Scan for the cell matching the given text and deliver its (X, Y) coordinate at center. 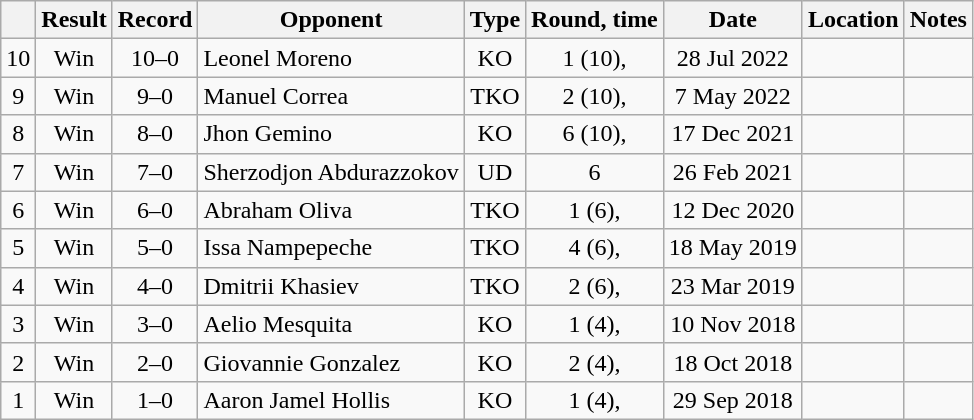
6 (10), (595, 134)
28 Jul 2022 (732, 58)
Manuel Correa (331, 96)
2–0 (155, 362)
Jhon Gemino (331, 134)
10 (18, 58)
Leonel Moreno (331, 58)
Dmitrii Khasiev (331, 286)
Abraham Oliva (331, 210)
17 Dec 2021 (732, 134)
29 Sep 2018 (732, 400)
3–0 (155, 324)
Location (853, 20)
Sherzodjon Abdurazzokov (331, 172)
10–0 (155, 58)
1 (10), (595, 58)
1 (18, 400)
Opponent (331, 20)
26 Feb 2021 (732, 172)
8 (18, 134)
7–0 (155, 172)
2 (6), (595, 286)
23 Mar 2019 (732, 286)
Round, time (595, 20)
UD (494, 172)
10 Nov 2018 (732, 324)
4 (6), (595, 248)
1–0 (155, 400)
Notes (938, 20)
18 May 2019 (732, 248)
Date (732, 20)
7 May 2022 (732, 96)
Aelio Mesquita (331, 324)
Giovannie Gonzalez (331, 362)
7 (18, 172)
2 (18, 362)
5–0 (155, 248)
12 Dec 2020 (732, 210)
5 (18, 248)
4 (18, 286)
4–0 (155, 286)
Issa Nampepeche (331, 248)
9–0 (155, 96)
6–0 (155, 210)
3 (18, 324)
8–0 (155, 134)
9 (18, 96)
Record (155, 20)
Aaron Jamel Hollis (331, 400)
Type (494, 20)
Result (74, 20)
2 (4), (595, 362)
1 (6), (595, 210)
2 (10), (595, 96)
18 Oct 2018 (732, 362)
